Determine the (X, Y) coordinate at the center of the cell enclosing the given text.  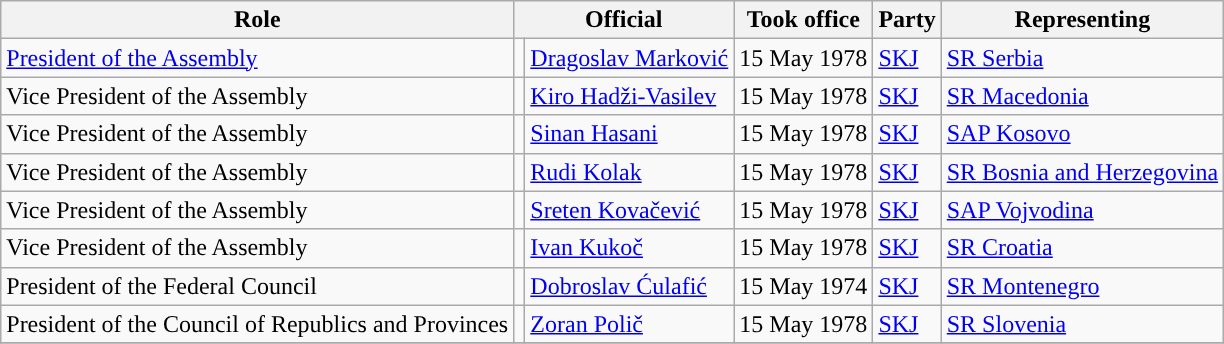
SR Slovenia (1082, 324)
SR Montenegro (1082, 286)
SR Bosnia and Herzegovina (1082, 172)
Role (258, 20)
SR Macedonia (1082, 96)
Rudi Kolak (630, 172)
SAP Vojvodina (1082, 210)
Official (624, 20)
Party (907, 20)
Dobroslav Ćulafić (630, 286)
SR Croatia (1082, 248)
15 May 1974 (804, 286)
Representing (1082, 20)
SAP Kosovo (1082, 134)
Sreten Kovačević (630, 210)
Dragoslav Marković (630, 58)
President of the Federal Council (258, 286)
President of the Council of Republics and Provinces (258, 324)
President of the Assembly (258, 58)
SR Serbia (1082, 58)
Sinan Hasani (630, 134)
Ivan Kukoč (630, 248)
Zoran Polič (630, 324)
Took office (804, 20)
Kiro Hadži-Vasilev (630, 96)
